From the cell containing the given text, extract its center point as [X, Y] coordinate. 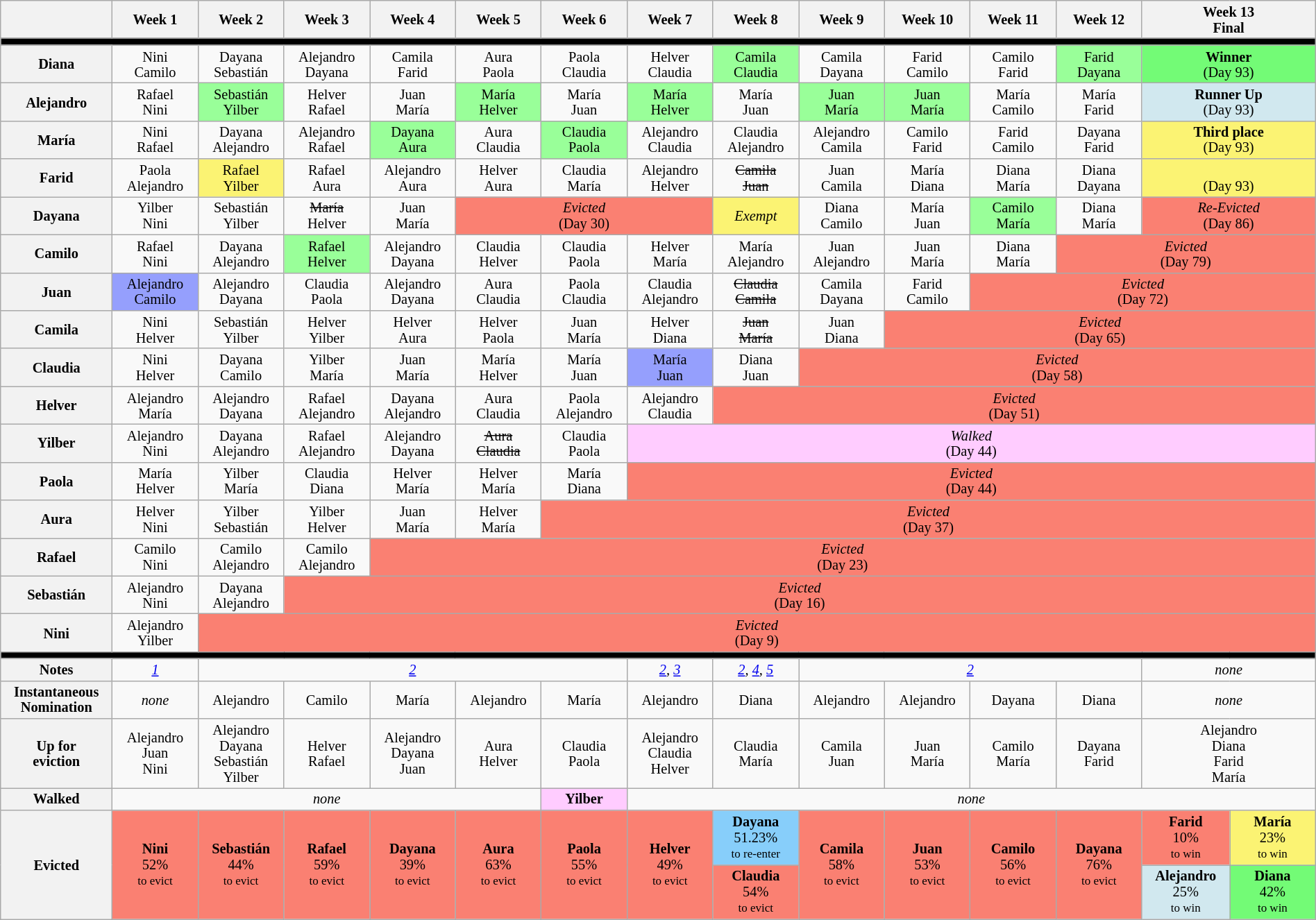
Evicted (Day 72) [1142, 291]
Diana42%to win [1273, 892]
Walked(Day 44) [971, 443]
Walked [57, 799]
Evicted(Day 9) [757, 633]
RafaelAura [327, 178]
Camila58%to evict [842, 864]
2, 3 [670, 670]
HelverClaudia [670, 64]
Juan [57, 291]
AlejandroCamilo [155, 291]
AlejandroAura [413, 178]
CamilaFarid [413, 64]
Evicted (Day 58) [1058, 368]
Third place(Day 93) [1229, 140]
MaríaFarid [1099, 101]
DianaJuan [756, 368]
Camila [57, 329]
RafaelYilber [241, 178]
HelverNini [155, 519]
Week 7 [670, 19]
Up foreviction [57, 753]
Helver49%to evict [670, 864]
AlejandroDayanaJuan [413, 753]
AlejandroMaría [155, 405]
Week 10 [927, 19]
AlejandroDianaFaridMaría [1229, 753]
YilberNini [155, 215]
JuanCamila [842, 178]
Nini52%to evict [155, 864]
Evicted (Day 65) [1099, 329]
YilberHelver [327, 519]
Evicted(Day 16) [800, 595]
Rafael59%to evict [327, 864]
Week 8 [756, 19]
Rafael [57, 556]
Week 4 [413, 19]
ClaudiaCamila [756, 291]
AlejandroJuanNini [155, 753]
Sebastián44%to evict [241, 864]
Camilo56%to evict [1013, 864]
RafaelHelver [327, 254]
ClaudiaHelver [498, 254]
Evicted (Day 79) [1186, 254]
Week 9 [842, 19]
AlejandroDayanaSebastiánYilber [241, 753]
HelverYilber [327, 329]
Helver [57, 405]
Paola [57, 482]
DayanaAura [413, 140]
Aura [57, 519]
Dayana76%to evict [1099, 864]
HelverDiana [670, 329]
Juan53%to evict [927, 864]
InstantaneousNomination [57, 699]
Notes [57, 670]
MaríaAlejandro [756, 254]
Runner Up(Day 93) [1229, 101]
Exempt [756, 215]
Farid10%to win [1186, 837]
Re-Evicted (Day 86) [1229, 215]
Week 1 [155, 19]
DianaDayana [1099, 178]
Evicted (Day 30) [584, 215]
Winner(Day 93) [1229, 64]
Farid [57, 178]
Alejandro25%to win [1186, 892]
Week 2 [241, 19]
Week 3 [327, 19]
DayanaSebastián [241, 64]
Evicted (Day 23) [843, 556]
NiniCamilo [155, 64]
Dayana39%to evict [413, 864]
Claudia54%to evict [756, 892]
Evicted (Day 51) [1014, 405]
DayanaCamilo [241, 368]
NiniRafael [155, 140]
2, 4, 5 [756, 670]
Aura63%to evict [498, 864]
Claudia [57, 368]
Dayana51.23%to re-enter [756, 837]
MaríaCamilo [1013, 101]
(Day 93) [1229, 178]
CamiloNini [155, 556]
AlejandroRafael [327, 140]
CamilaClaudia [756, 64]
AlejandroHelver [670, 178]
Week 5 [498, 19]
María23%to win [1273, 837]
Paola55%to evict [584, 864]
Evicted (Day 44) [971, 482]
AlejandroYilber [155, 633]
Nini [57, 633]
1 [155, 670]
Week 6 [584, 19]
Evicted (Day 37) [929, 519]
AlejandroClaudiaHelver [670, 753]
DianaCamilo [842, 215]
Week 12 [1099, 19]
AuraPaola [498, 64]
Week 13Final [1229, 19]
Sebastián [57, 595]
JuanDiana [842, 329]
Evicted [57, 864]
JuanAlejandro [842, 254]
FaridDayana [1099, 64]
Week 11 [1013, 19]
HelverPaola [498, 329]
ClaudiaDiana [327, 482]
AuraHelver [498, 753]
AlejandroCamila [842, 140]
YilberSebastián [241, 519]
